Capture the cell that displays the provided text and extract its [X, Y] central coordinate. 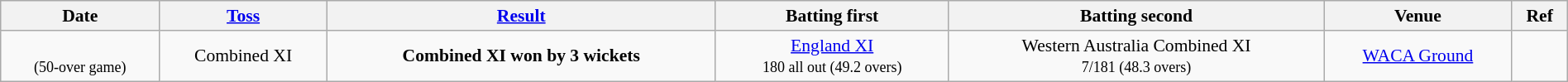
Venue [1417, 16]
Combined XI won by 3 wickets [521, 56]
Date [80, 16]
Ref [1540, 16]
Western Australia Combined XI7/181 (48.3 overs) [1136, 56]
Toss [243, 16]
Batting second [1136, 16]
Batting first [832, 16]
England XI180 all out (49.2 overs) [832, 56]
(50-over game) [80, 56]
Combined XI [243, 56]
WACA Ground [1417, 56]
Result [521, 16]
